Detect which cell encompasses the target text, then output its [x, y] center coordinate. 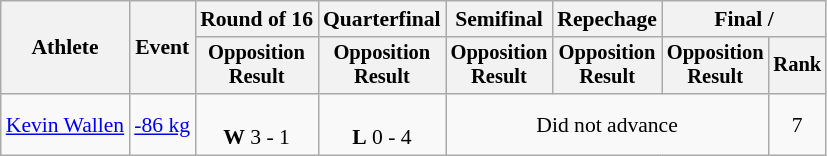
Round of 16 [256, 19]
W 3 - 1 [256, 124]
7 [797, 124]
Semifinal [500, 19]
Kevin Wallen [65, 124]
Rank [797, 66]
Event [162, 48]
Did not advance [608, 124]
Final / [744, 19]
Quarterfinal [382, 19]
Athlete [65, 48]
Repechage [607, 19]
L 0 - 4 [382, 124]
-86 kg [162, 124]
